Provide the (x, y) coordinate of the cell's center where the given text is located.  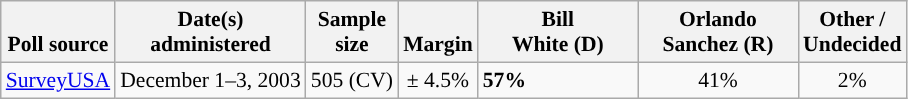
Other /Undecided (852, 32)
BillWhite (D) (558, 32)
OrlandoSanchez (R) (718, 32)
Margin (438, 32)
± 4.5% (438, 80)
Samplesize (352, 32)
Poll source (58, 32)
2% (852, 80)
505 (CV) (352, 80)
December 1–3, 2003 (210, 80)
57% (558, 80)
41% (718, 80)
Date(s)administered (210, 32)
SurveyUSA (58, 80)
